Detect which cell encompasses the target text, then output its (X, Y) center coordinate. 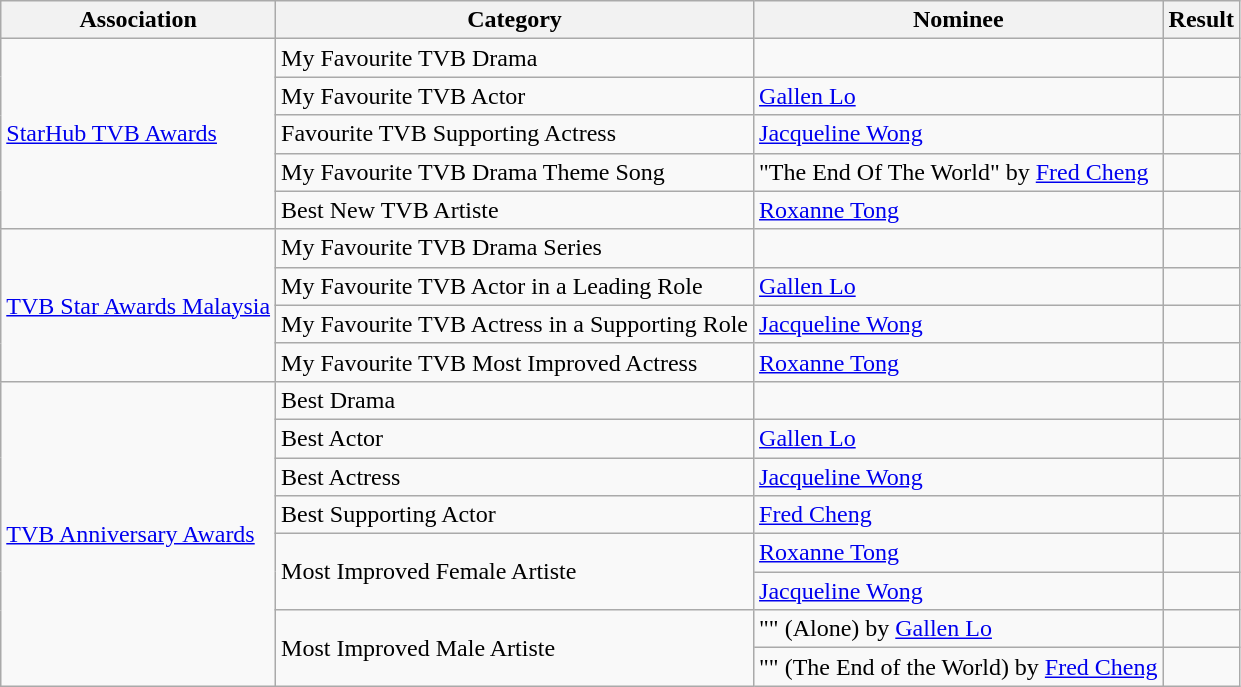
Association (138, 20)
Best Drama (515, 400)
Best New TVB Artiste (515, 210)
My Favourite TVB Most Improved Actress (515, 362)
Favourite TVB Supporting Actress (515, 134)
Result (1201, 20)
Best Actress (515, 477)
Fred Cheng (959, 515)
Category (515, 20)
"The End Of The World" by Fred Cheng (959, 172)
My Favourite TVB Actor (515, 96)
Most Improved Female Artiste (515, 572)
My Favourite TVB Drama Series (515, 248)
StarHub TVB Awards (138, 134)
Best Actor (515, 438)
Most Improved Male Artiste (515, 648)
My Favourite TVB Drama Theme Song (515, 172)
Best Supporting Actor (515, 515)
"" (The End of the World) by Fred Cheng (959, 667)
TVB Anniversary Awards (138, 533)
My Favourite TVB Drama (515, 58)
Nominee (959, 20)
My Favourite TVB Actress in a Supporting Role (515, 324)
"" (Alone) by Gallen Lo (959, 629)
My Favourite TVB Actor in a Leading Role (515, 286)
TVB Star Awards Malaysia (138, 305)
